Find where the given text appears and provide that cell's center as (x, y) coordinate. 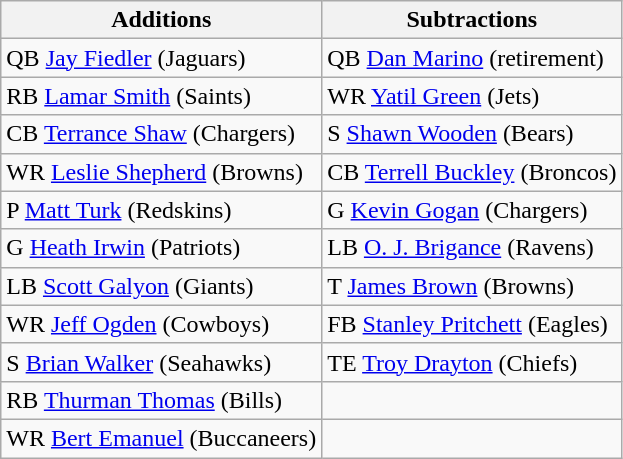
S Brian Walker (Seahawks) (162, 362)
LB O. J. Brigance (Ravens) (472, 248)
LB Scott Galyon (Giants) (162, 286)
WR Leslie Shepherd (Browns) (162, 172)
T James Brown (Browns) (472, 286)
G Heath Irwin (Patriots) (162, 248)
QB Dan Marino (retirement) (472, 58)
WR Jeff Ogden (Cowboys) (162, 324)
FB Stanley Pritchett (Eagles) (472, 324)
WR Yatil Green (Jets) (472, 96)
QB Jay Fiedler (Jaguars) (162, 58)
WR Bert Emanuel (Buccaneers) (162, 438)
P Matt Turk (Redskins) (162, 210)
G Kevin Gogan (Chargers) (472, 210)
TE Troy Drayton (Chiefs) (472, 362)
RB Thurman Thomas (Bills) (162, 400)
Additions (162, 20)
CB Terrance Shaw (Chargers) (162, 134)
S Shawn Wooden (Bears) (472, 134)
RB Lamar Smith (Saints) (162, 96)
CB Terrell Buckley (Broncos) (472, 172)
Subtractions (472, 20)
